For the text-containing cell, return its midpoint in [X, Y] coordinate format. 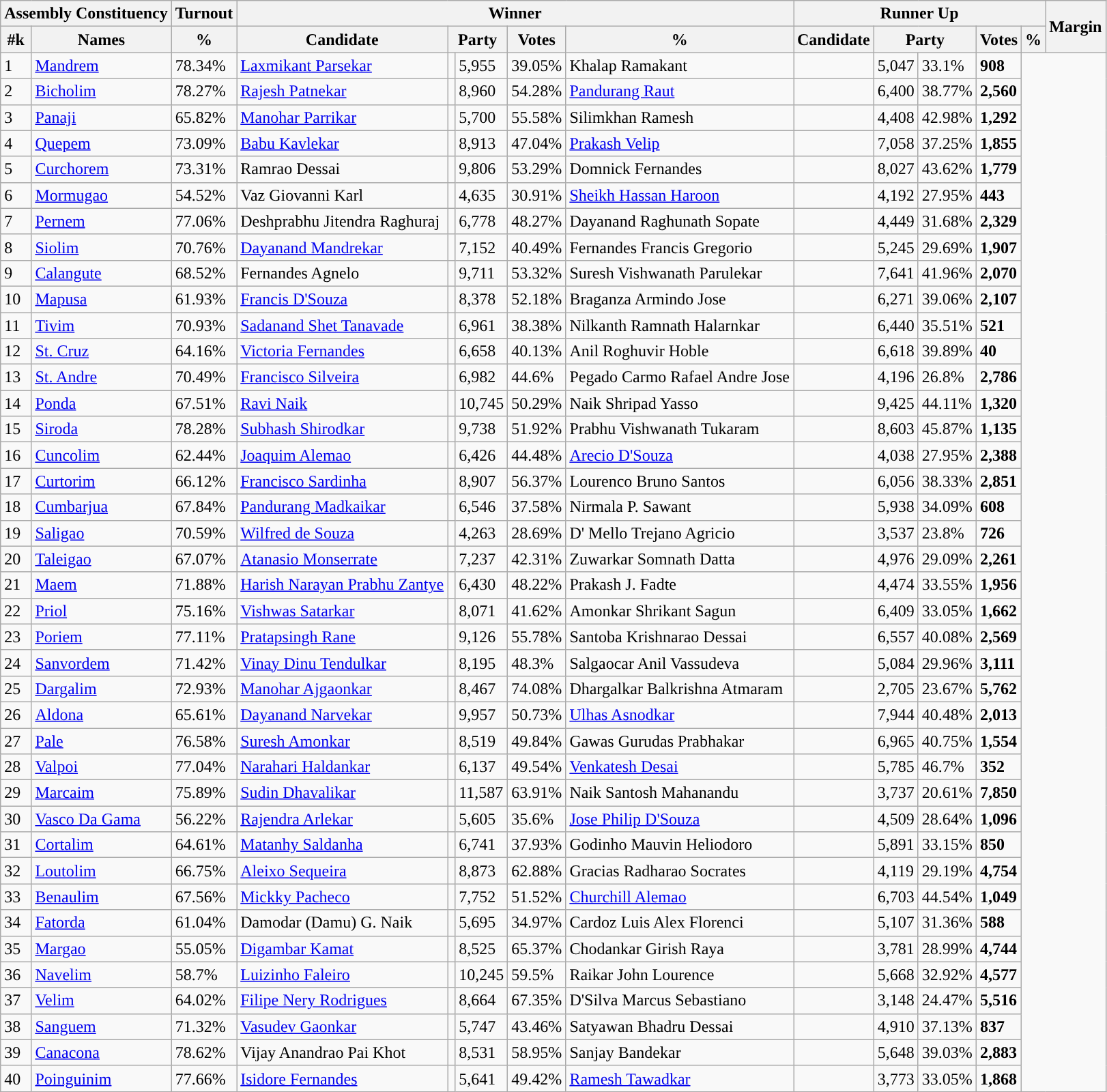
9,425 [895, 403]
Satyawan Bhadru Dessai [680, 1026]
Khalap Ramakant [680, 66]
39.05% [536, 66]
1,855 [998, 143]
Prakash J. Fadte [680, 585]
20.61% [947, 793]
D' Mello Trejano Agricio [680, 533]
4,744 [998, 949]
6,778 [482, 221]
Velim [101, 1001]
Zuwarkar Somnath Datta [680, 559]
Arecio D'Souza [680, 455]
6,961 [482, 326]
Gawas Gurudas Prabhakar [680, 741]
5,700 [482, 117]
Mapusa [101, 299]
47.04% [536, 143]
Aleixo Sequeira [343, 871]
Manohar Ajgaonkar [343, 689]
Sheikh Hassan Haroon [680, 195]
1,956 [998, 585]
43.62% [947, 169]
6,741 [482, 845]
77.06% [204, 221]
Ramrao Dessai [343, 169]
35.6% [536, 819]
6,430 [482, 585]
Pandurang Madkaikar [343, 507]
33 [16, 897]
7,058 [895, 143]
31 [16, 845]
Pernem [101, 221]
Rajendra Arlekar [343, 819]
77.66% [204, 1078]
73.31% [204, 169]
73.09% [204, 143]
61.93% [204, 299]
Cortalim [101, 845]
352 [998, 767]
4 [16, 143]
6,618 [895, 351]
2,705 [895, 689]
4,474 [895, 585]
#k [16, 40]
Sudin Dhavalikar [343, 793]
Suresh Amonkar [343, 741]
Benaulim [101, 897]
St. Andre [101, 377]
Bicholim [101, 91]
3 [16, 117]
38.77% [947, 91]
7,944 [895, 715]
28.64% [947, 819]
48.22% [536, 585]
65.37% [536, 949]
Cuncolim [101, 455]
21 [16, 585]
40.48% [947, 715]
41.62% [536, 611]
4,119 [895, 871]
36 [16, 975]
Harish Narayan Prabhu Zantye [343, 585]
5,641 [482, 1078]
1,779 [998, 169]
5,785 [895, 767]
55.58% [536, 117]
29.69% [947, 247]
39 [16, 1052]
4,449 [895, 221]
65.82% [204, 117]
70.93% [204, 326]
5,955 [482, 66]
Wilfred de Souza [343, 533]
5,245 [895, 247]
1,554 [998, 741]
58.7% [204, 975]
42.98% [947, 117]
23.67% [947, 689]
7,152 [482, 247]
Lourenco Bruno Santos [680, 481]
45.87% [947, 429]
33.55% [947, 585]
68.52% [204, 273]
62.44% [204, 455]
Vinay Dinu Tendulkar [343, 663]
24 [16, 663]
Silimkhan Ramesh [680, 117]
Babu Kavlekar [343, 143]
Canacona [101, 1052]
8,378 [482, 299]
25 [16, 689]
53.32% [536, 273]
Matanhy Saldanha [343, 845]
28.69% [536, 533]
48.3% [536, 663]
3,781 [895, 949]
31.68% [947, 221]
Prakash Velip [680, 143]
33.1% [947, 66]
2,388 [998, 455]
28 [16, 767]
5,605 [482, 819]
38 [16, 1026]
6,409 [895, 611]
51.52% [536, 897]
29.09% [947, 559]
7 [16, 221]
55.78% [536, 637]
Rajesh Patnekar [343, 91]
22 [16, 611]
2,329 [998, 221]
Mormugao [101, 195]
7,752 [482, 897]
4,635 [482, 195]
42.31% [536, 559]
6,546 [482, 507]
Fatorda [101, 923]
63.91% [536, 793]
Sanvordem [101, 663]
Prabhu Vishwanath Tukaram [680, 429]
Sadanand Shet Tanavade [343, 326]
37 [16, 1001]
Runner Up [919, 14]
Jose Philip D'Souza [680, 819]
32 [16, 871]
8,195 [482, 663]
5,648 [895, 1052]
9,957 [482, 715]
44.54% [947, 897]
70.49% [204, 377]
Maem [101, 585]
Curchorem [101, 169]
Filipe Nery Rodrigues [343, 1001]
52.18% [536, 299]
5,047 [895, 66]
Aldona [101, 715]
8,907 [482, 481]
71.88% [204, 585]
78.27% [204, 91]
1,049 [998, 897]
Fernandes Francis Gregorio [680, 247]
49.42% [536, 1078]
St. Cruz [101, 351]
51.92% [536, 429]
43.46% [536, 1026]
15 [16, 429]
Vishwas Satarkar [343, 611]
49.54% [536, 767]
30.91% [536, 195]
Vasco Da Gama [101, 819]
5,516 [998, 1001]
Anil Roghuvir Hoble [680, 351]
3,148 [895, 1001]
1,907 [998, 247]
13 [16, 377]
5,084 [895, 663]
29.96% [947, 663]
8 [16, 247]
Raikar John Lourence [680, 975]
37.25% [947, 143]
55.05% [204, 949]
2,883 [998, 1052]
8,071 [482, 611]
78.34% [204, 66]
40.75% [947, 741]
Poriem [101, 637]
Ramesh Tawadkar [680, 1078]
40.49% [536, 247]
5,891 [895, 845]
50.29% [536, 403]
Dayanand Mandrekar [343, 247]
1,662 [998, 611]
30 [16, 819]
Ponda [101, 403]
66.75% [204, 871]
9,711 [482, 273]
6,965 [895, 741]
1,135 [998, 429]
Churchill Alemao [680, 897]
Calangute [101, 273]
17 [16, 481]
12 [16, 351]
71.42% [204, 663]
71.32% [204, 1026]
Narahari Haldankar [343, 767]
837 [998, 1026]
Damodar (Damu) G. Naik [343, 923]
Assembly Constituency [86, 14]
Isidore Fernandes [343, 1078]
D'Silva Marcus Sebastiano [680, 1001]
18 [16, 507]
Naik Santosh Mahanandu [680, 793]
Vijay Anandrao Pai Khot [343, 1052]
Valpoi [101, 767]
58.95% [536, 1052]
1,868 [998, 1078]
Amonkar Shrikant Sagun [680, 611]
4,577 [998, 975]
521 [998, 326]
1,096 [998, 819]
67.56% [204, 897]
Francis D'Souza [343, 299]
Marcaim [101, 793]
75.89% [204, 793]
5,762 [998, 689]
6 [16, 195]
Manohar Parrikar [343, 117]
16 [16, 455]
6,658 [482, 351]
37.58% [536, 507]
7,641 [895, 273]
Margin [1076, 27]
Gracias Radharao Socrates [680, 871]
3,737 [895, 793]
62.88% [536, 871]
39.89% [947, 351]
76.58% [204, 741]
50.73% [536, 715]
Vaz Giovanni Karl [343, 195]
Salgaocar Anil Vassudeva [680, 663]
44.6% [536, 377]
Saligao [101, 533]
Navelim [101, 975]
3,111 [998, 663]
40.13% [536, 351]
3,773 [895, 1078]
67.07% [204, 559]
Nirmala P. Sawant [680, 507]
32.92% [947, 975]
Tivim [101, 326]
Subhash Shirodkar [343, 429]
Cumbarjua [101, 507]
8,664 [482, 1001]
65.61% [204, 715]
Braganza Armindo Jose [680, 299]
Dayanand Raghunath Sopate [680, 221]
11 [16, 326]
Atanasio Monserrate [343, 559]
7,237 [482, 559]
6,982 [482, 377]
608 [998, 507]
1,320 [998, 403]
Loutolim [101, 871]
Domnick Fernandes [680, 169]
37.13% [947, 1026]
41.96% [947, 273]
78.28% [204, 429]
8,873 [482, 871]
Pandurang Raut [680, 91]
1 [16, 66]
23 [16, 637]
Francisco Silveira [343, 377]
14 [16, 403]
908 [998, 66]
20 [16, 559]
5,668 [895, 975]
Names [101, 40]
Winner [515, 14]
2,107 [998, 299]
Panaji [101, 117]
56.22% [204, 819]
8,027 [895, 169]
53.29% [536, 169]
Pegado Carmo Rafael Andre Jose [680, 377]
2,013 [998, 715]
5 [16, 169]
Francisco Sardinha [343, 481]
Suresh Vishwanath Parulekar [680, 273]
66.12% [204, 481]
19 [16, 533]
35.51% [947, 326]
2,786 [998, 377]
1,292 [998, 117]
Cardoz Luis Alex Florenci [680, 923]
Digambar Kamat [343, 949]
2 [16, 91]
6,400 [895, 91]
34.97% [536, 923]
443 [998, 195]
Ravi Naik [343, 403]
34 [16, 923]
Siroda [101, 429]
39.03% [947, 1052]
4,754 [998, 871]
38.38% [536, 326]
850 [998, 845]
6,703 [895, 897]
27 [16, 741]
Luizinho Faleiro [343, 975]
Santoba Krishnarao Dessai [680, 637]
33.15% [947, 845]
26 [16, 715]
Mickky Pacheco [343, 897]
39.06% [947, 299]
Venkatesh Desai [680, 767]
Siolim [101, 247]
44.48% [536, 455]
2,851 [998, 481]
Dhargalkar Balkrishna Atmaram [680, 689]
4,509 [895, 819]
29.19% [947, 871]
5,747 [482, 1026]
4,910 [895, 1026]
54.52% [204, 195]
6,271 [895, 299]
4,196 [895, 377]
38.33% [947, 481]
11,587 [482, 793]
Naik Shripad Yasso [680, 403]
26.8% [947, 377]
77.04% [204, 767]
6,557 [895, 637]
40.08% [947, 637]
Chodankar Girish Raya [680, 949]
28.99% [947, 949]
54.28% [536, 91]
34.09% [947, 507]
6,056 [895, 481]
74.08% [536, 689]
4,263 [482, 533]
8,519 [482, 741]
8,467 [482, 689]
Fernandes Agnelo [343, 273]
Ulhas Asnodkar [680, 715]
2,560 [998, 91]
8,531 [482, 1052]
8,913 [482, 143]
Pale [101, 741]
56.37% [536, 481]
2,569 [998, 637]
5,695 [482, 923]
Taleigao [101, 559]
10 [16, 299]
6,137 [482, 767]
3,537 [895, 533]
64.02% [204, 1001]
23.8% [947, 533]
10,745 [482, 403]
67.51% [204, 403]
Mandrem [101, 66]
29 [16, 793]
9,126 [482, 637]
7,850 [998, 793]
9 [16, 273]
Deshprabhu Jitendra Raghuraj [343, 221]
2,261 [998, 559]
8,603 [895, 429]
Pratapsingh Rane [343, 637]
5,107 [895, 923]
35 [16, 949]
Sanjay Bandekar [680, 1052]
588 [998, 923]
46.7% [947, 767]
24.47% [947, 1001]
Victoria Fernandes [343, 351]
Vasudev Gaonkar [343, 1026]
Priol [101, 611]
4,976 [895, 559]
726 [998, 533]
9,806 [482, 169]
44.11% [947, 403]
59.5% [536, 975]
64.61% [204, 845]
Margao [101, 949]
Curtorim [101, 481]
Joaquim Alemao [343, 455]
48.27% [536, 221]
8,960 [482, 91]
4,192 [895, 195]
31.36% [947, 923]
Quepem [101, 143]
2,070 [998, 273]
5,938 [895, 507]
6,426 [482, 455]
6,440 [895, 326]
Dargalim [101, 689]
Turnout [204, 14]
77.11% [204, 637]
64.16% [204, 351]
Sanguem [101, 1026]
75.16% [204, 611]
70.76% [204, 247]
Dayanand Narvekar [343, 715]
8,525 [482, 949]
67.35% [536, 1001]
Laxmikant Parsekar [343, 66]
61.04% [204, 923]
4,408 [895, 117]
Nilkanth Ramnath Halarnkar [680, 326]
72.93% [204, 689]
10,245 [482, 975]
78.62% [204, 1052]
67.84% [204, 507]
Poinguinim [101, 1078]
49.84% [536, 741]
70.59% [204, 533]
37.93% [536, 845]
Godinho Mauvin Heliodoro [680, 845]
4,038 [895, 455]
9,738 [482, 429]
